Search for the cell housing the specified text and yield its (X, Y) center coordinate. 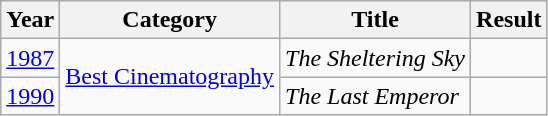
The Last Emperor (376, 96)
Category (170, 20)
Result (509, 20)
Year (30, 20)
Best Cinematography (170, 77)
The Sheltering Sky (376, 58)
Title (376, 20)
1990 (30, 96)
1987 (30, 58)
